Scan for the cell matching the given text and deliver its (x, y) coordinate at center. 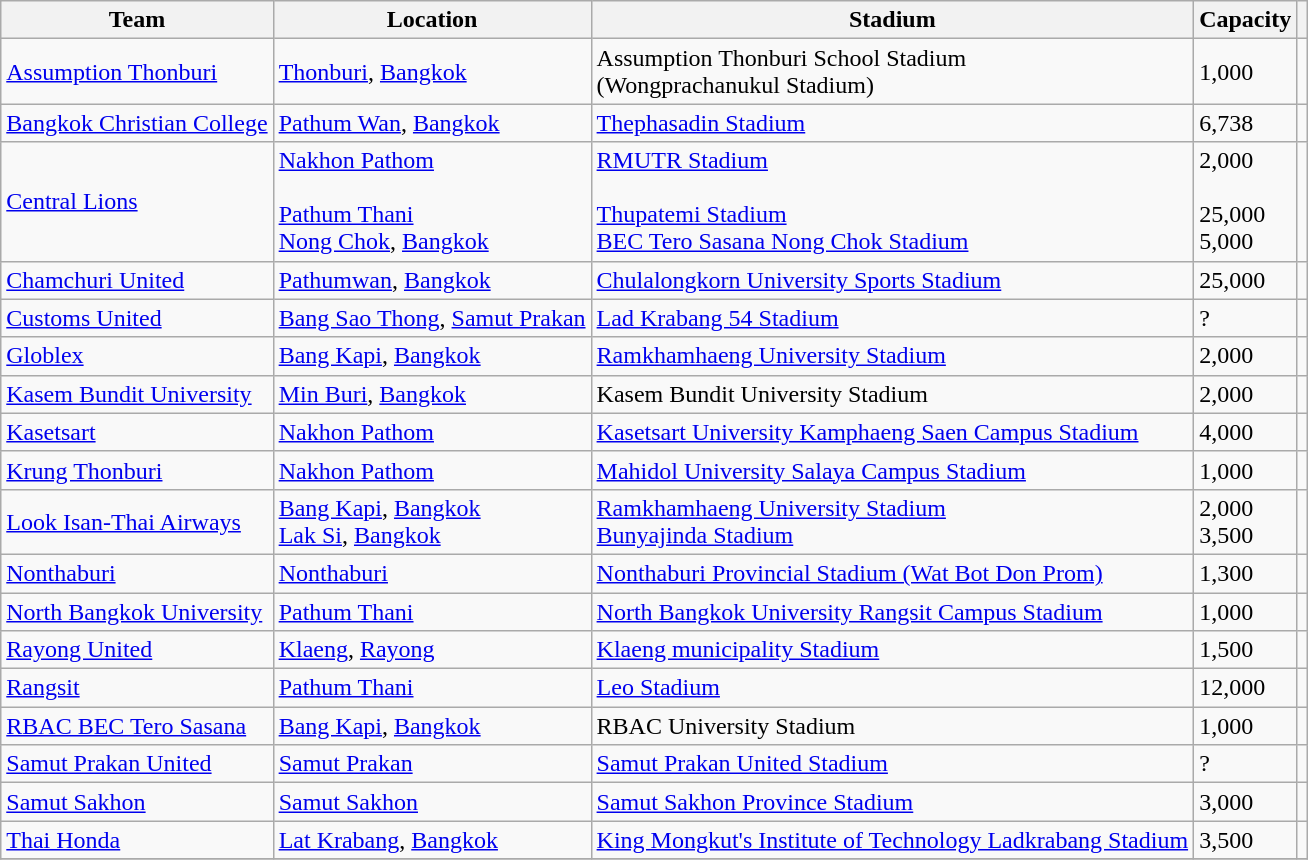
4,000 (1246, 432)
Thephasadin Stadium (892, 123)
Central Lions (137, 202)
Pathum Wan, Bangkok (432, 123)
Samut Sakhon Province Stadium (892, 802)
25,000 (1246, 280)
Chulalongkorn University Sports Stadium (892, 280)
Lad Krabang 54 Stadium (892, 318)
Rayong United (137, 650)
Pathumwan, Bangkok (432, 280)
Bang Sao Thong, Samut Prakan (432, 318)
Bang Kapi, BangkokLak Si, Bangkok (432, 522)
Klaeng, Rayong (432, 650)
1,500 (1246, 650)
RBAC BEC Tero Sasana (137, 726)
King Mongkut's Institute of Technology Ladkrabang Stadium (892, 840)
Samut Prakan United (137, 764)
Kasem Bundit University (137, 394)
2,0003,500 (1246, 522)
1,300 (1246, 573)
Klaeng municipality Stadium (892, 650)
Min Buri, Bangkok (432, 394)
Chamchuri United (137, 280)
Leo Stadium (892, 688)
Globlex (137, 356)
Rangsit (137, 688)
12,000 (1246, 688)
Kasetsart (137, 432)
Team (137, 20)
North Bangkok University Rangsit Campus Stadium (892, 611)
Customs United (137, 318)
Thai Honda (137, 840)
Location (432, 20)
3,500 (1246, 840)
Capacity (1246, 20)
Nakhon PathomPathum Thani Nong Chok, Bangkok (432, 202)
Thonburi, Bangkok (432, 72)
Mahidol University Salaya Campus Stadium (892, 470)
Krung Thonburi (137, 470)
Lat Krabang, Bangkok (432, 840)
Nonthaburi Provincial Stadium (Wat Bot Don Prom) (892, 573)
Kasetsart University Kamphaeng Saen Campus Stadium (892, 432)
Look Isan-Thai Airways (137, 522)
Kasem Bundit University Stadium (892, 394)
Assumption Thonburi (137, 72)
North Bangkok University (137, 611)
Samut Prakan United Stadium (892, 764)
Stadium (892, 20)
Assumption Thonburi School Stadium(Wongprachanukul Stadium) (892, 72)
Ramkhamhaeng University StadiumBunyajinda Stadium (892, 522)
6,738 (1246, 123)
RMUTR StadiumThupatemi Stadium BEC Tero Sasana Nong Chok Stadium (892, 202)
Samut Prakan (432, 764)
Ramkhamhaeng University Stadium (892, 356)
3,000 (1246, 802)
2,00025,000 5,000 (1246, 202)
Bangkok Christian College (137, 123)
RBAC University Stadium (892, 726)
